From the cell containing the given text, extract its center point as [X, Y] coordinate. 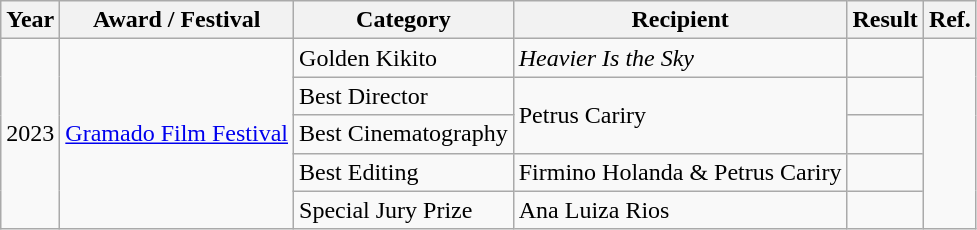
Golden Kikito [404, 58]
Heavier Is the Sky [680, 58]
Category [404, 20]
Ana Luiza Rios [680, 210]
Award / Festival [177, 20]
Best Director [404, 96]
Best Cinematography [404, 134]
Ref. [950, 20]
Gramado Film Festival [177, 134]
Firmino Holanda & Petrus Cariry [680, 172]
2023 [30, 134]
Result [885, 20]
Year [30, 20]
Special Jury Prize [404, 210]
Petrus Cariry [680, 115]
Best Editing [404, 172]
Recipient [680, 20]
